Search for the cell housing the specified text and yield its (x, y) center coordinate. 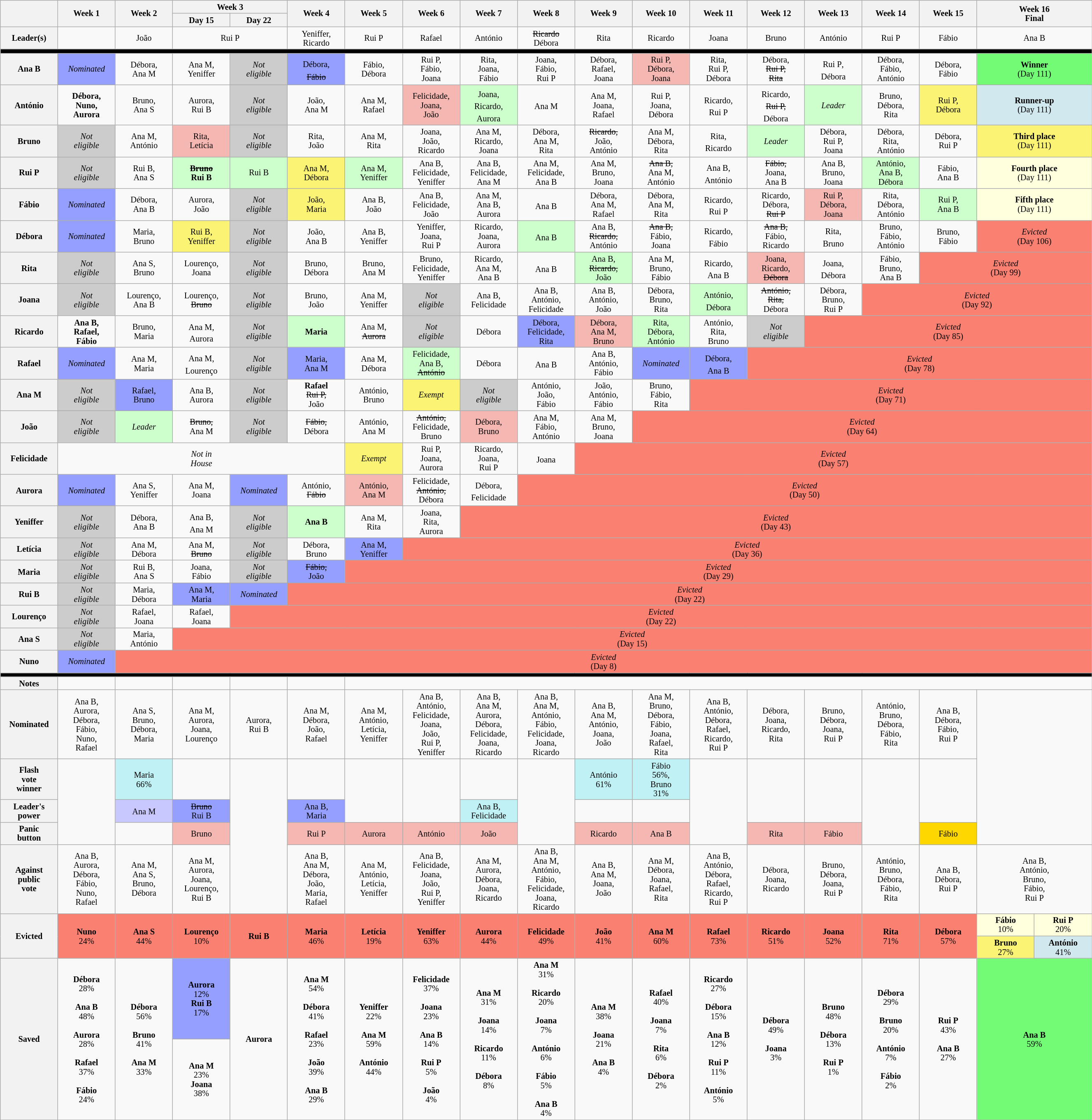
Lourenço (29, 616)
Ricardo,Fábio (718, 236)
Evicted(Day 92) (977, 300)
Ana B,Rafael,Fábio (86, 332)
Ana B,António,Fábio (604, 363)
Felicidade,Ana B,António (431, 363)
Yeniffer,Ricardo (316, 38)
Ana M,Débora,Rita (661, 141)
Bruno,João (316, 300)
Leader(s) (29, 38)
Ana S (29, 639)
Bruno,Maria (144, 332)
Week 14 (891, 13)
Rui P,Ana B (948, 204)
Winner(Day 111) (1034, 69)
Ricardo,Rui P,Débora (776, 105)
Maria,António (144, 639)
Joana,Ricardo,Débora (776, 267)
Ana M,Bruno (202, 549)
Ana B,Ricardo,João (604, 267)
Ana M,Aurora,Joana,Lourenço,Rui B (202, 879)
Ricardo,Joana,Aurora (489, 236)
Ana M23%Joana38% (202, 1079)
Week 3 (230, 7)
António41% (1063, 947)
Evicted(Day 36) (747, 549)
Ana B,Ana M,António,Joana,João (604, 724)
Week 1 (86, 13)
Débora,Fábio,António (891, 69)
João,Maria (316, 204)
Ricardo,Joana,Rui P (489, 458)
Fábio,João (316, 571)
Felicidade,António,Débora (431, 490)
Rafael,Bruno (144, 395)
Maria,Bruno (144, 236)
Ricardo,Débora,Rui P (776, 204)
Evicted(Day 57) (834, 458)
Ana M,Ana B,Aurora (489, 204)
Ana M,Aurora,Joana,Lourenço (202, 724)
Ana B,António,Bruno,Fábio,Rui P (1034, 879)
Débora,Bruno,Rui P (833, 300)
Rui P43%Ana B27% (948, 1039)
António61% (604, 779)
Ana B,Ana M,Joana,João (604, 879)
Evicted(Day 29) (718, 571)
Débora,Joana,Ricardo (776, 879)
Ana B,Ana M,Aurora,Débora,Felicidade,Joana,Ricardo (489, 724)
Ana B,Felicidade,Ana M (489, 173)
Evicted(Day 8) (604, 662)
Ana M54%Débora41%Rafael23%João39%Ana B29% (316, 1039)
Débora,Bruno,Rita (661, 300)
Week 10 (661, 13)
Ana S,Bruno,Débora,Maria (144, 724)
Ana B,Yeniffer (374, 236)
Joana52% (833, 936)
Aurora44% (489, 936)
Rita,Ricardo (718, 141)
Saved (29, 1039)
António,João,Fábio (546, 395)
Rui P,Joana,Débora (661, 105)
Lourenço10% (202, 936)
António,Débora (718, 300)
Evicted(Day 99) (1006, 267)
António,Fábio (316, 490)
Evicted(Day 64) (862, 426)
Day 22 (259, 20)
António,Felicidade,Bruno (431, 426)
Lourenço,Bruno (202, 300)
Week 11 (718, 13)
Ricardo,Ana M,Ana B (489, 267)
Débora,Joana,Ricardo,Rita (776, 724)
Ana M,António (144, 141)
Débora,Ana M,Rafael (604, 204)
Week 16Final (1034, 13)
Débora,Rui P,Rita (776, 69)
Felicidade49% (546, 936)
Not inHouse (201, 458)
Maria,Débora (144, 594)
Ana B,Fábio,Joana (661, 236)
Ana S44% (144, 936)
Rafael40%Joana7%Rita6%Débora2% (661, 1039)
Third place(Day 111) (1034, 141)
Maria,Ana M (316, 363)
Débora,Rafael,Joana (604, 69)
Débora29%Bruno20%António7%Fábio2% (891, 1039)
António,Rita,Bruno (718, 332)
Evicted(Day 15) (632, 639)
João,Ana B (316, 236)
Evicted(Day 85) (948, 332)
Rui P20% (1063, 925)
Joana,Fábio (202, 571)
Ana M,Bruno,Fábio (661, 267)
Week 4 (316, 13)
Week 8 (546, 13)
Débora49%Joana3% (776, 1039)
Ana M31%Ricardo20%Joana7%António6%Fábio5%Ana B4% (546, 1039)
Ana B,Bruno,Joana (833, 173)
Ana B,Débora,Rui P (948, 879)
Ana B,António,Felicidade,Joana,João,Rui P,Yeniffer (431, 724)
Débora,Rui P (948, 141)
Week 12 (776, 13)
António,Bruno (374, 395)
Ana B,Felicidade,Yeniffer (431, 173)
Ana M,Fábio,António (546, 426)
Week 5 (374, 13)
Ana B,Aurora (202, 395)
Ana M,Débora,Joana,Rafael,Rita (661, 879)
João,António,Fábio (604, 395)
Runner-up(Day 111) (1034, 105)
Bruno,Fábio,Rita (661, 395)
Débora28%Ana B48%Aurora28%Rafael37%Fábio24% (86, 1039)
Bruno,Fábio (948, 236)
Ana B,Maria (316, 811)
Ana B,Fábio,Ricardo (776, 236)
Ana B,João (374, 204)
Rita,João (316, 141)
Débora,Felicidade (489, 490)
Fourth place(Day 111) (1034, 173)
Fábio,Bruno,Ana B (891, 267)
Yeniffer22%Ana M59%António44% (374, 1039)
Ricardo51% (776, 936)
Fifth place(Day 111) (1034, 204)
Againstpublicvote (29, 879)
Ana M,Lourenço (202, 363)
Fábio10% (1006, 925)
Ana M,Joana,Rafael (604, 105)
Bruno,Ana S (144, 105)
RicardoDébora (546, 38)
Ana S,Yeniffer (144, 490)
Day 15 (202, 20)
Week 7 (489, 13)
António,Ana B,Débora (891, 173)
Yeniffer (29, 522)
Ana M,Joana (202, 490)
Joana,Débora (833, 267)
Ana B,Débora,Fábio,Rui P (948, 724)
João41% (604, 936)
António,Rita,Débora (776, 300)
Débora,Ana M,Bruno (604, 332)
Ricardo,Ana B (718, 267)
Bruno,Débora,Rita (891, 105)
Maria46% (316, 936)
Felicidade37%Joana23%Ana B14%Rui P5%João4% (431, 1039)
Rafael73% (718, 936)
Nuno24% (86, 936)
Leader'spower (29, 811)
Débora57% (948, 936)
Week 2 (144, 13)
Bruno48%Débora13%Rui P1% (833, 1039)
Week 13 (833, 13)
Ana B,Felicidade,Joana,João,Rui P,Yeniffer (431, 879)
Débora,Rita,António (891, 141)
Débora,Nuno,Aurora (86, 105)
Felicidade (29, 458)
Rita,Bruno (833, 236)
Ana B,Ricardo,António (604, 236)
Ana M,Rafael (374, 105)
Evicted (29, 936)
João,Ana M (316, 105)
Evicted(Day 43) (776, 522)
Bruno,Fábio,António (891, 236)
Ana B,António,Felicidade (546, 300)
Aurora12%Rui B17% (202, 999)
Ana M38%Joana21%Ana B4% (604, 1039)
Rui P,Joana,Aurora (431, 458)
Rita,Letícia (202, 141)
Maria66% (144, 779)
Joana, Ricardo,Aurora (489, 105)
Fábio56%,Bruno31% (661, 779)
RafaelRui P,João (316, 395)
Fábio,Joana,Ana B (776, 173)
Joana,Fábio,Rui P (546, 69)
Ana B,António (718, 173)
Débora,Rui P,Joana (833, 141)
Lourenço,Joana (202, 267)
Yeniffer63% (431, 936)
Rita71% (891, 936)
Evicted(Day 71) (890, 395)
Ana M,Felicidade,Ana B (546, 173)
Ana B59% (1034, 1039)
Ana B,Ana M,Débora,João,Maria,Rafael (316, 879)
Lourenço,Ana B (144, 300)
Week 15 (948, 13)
Ana S,Bruno (144, 267)
Débora56%Bruno41%Ana M33% (144, 1039)
Bruno,Felicidade,Yeniffer (431, 267)
Notes (29, 683)
Ana M60% (661, 936)
Ana M,Ricardo,Joana (489, 141)
Yeniffer,Joana,Rui P (431, 236)
Ricardo,João,António (604, 141)
Rui P,Fábio,Joana (431, 69)
Evicted(Day 78) (920, 363)
Ana B,António,João (604, 300)
Ana M31%Joana14%Ricardo11%Débora8% (489, 1039)
Evicted(Day 106) (1034, 236)
Week 9 (604, 13)
Bruno,Débora (316, 267)
Fábio,Ana B (948, 173)
Ana B,Ana M,António (661, 173)
Débora,Felicidade,Rita (546, 332)
Felicidade,Joana,João (431, 105)
Ana B,Felicidade,João (431, 204)
Ana M,Débora,João,Rafael (316, 724)
Joana,Rita,Aurora (431, 522)
Panicbutton (29, 834)
Joana,João,Ricardo (431, 141)
Rita,Joana,Fábio (489, 69)
Ana B,Ana M (202, 522)
Ricardo27%Débora15%Ana B12%Rui P11%António5% (718, 1039)
Ana M,Ana S,Bruno,Débora (144, 879)
Nuno (29, 662)
Aurora,João (202, 204)
Ana M,Aurora,Débora,Joana,Ricardo (489, 879)
Week 6 (431, 13)
Rui B,Yeniffer (202, 236)
Evicted(Day 50) (804, 490)
Letícia (29, 549)
Rita,Rui P,Débora (718, 69)
Letícia19% (374, 936)
Débora,Ana M (144, 69)
Ana M,Bruno,Débora,Fábio,Joana,Rafael,Rita (661, 724)
Bruno27% (1006, 947)
Flashvotewinner (29, 779)
